Extract the (x, y) coordinate from the center of the cell holding the provided text.  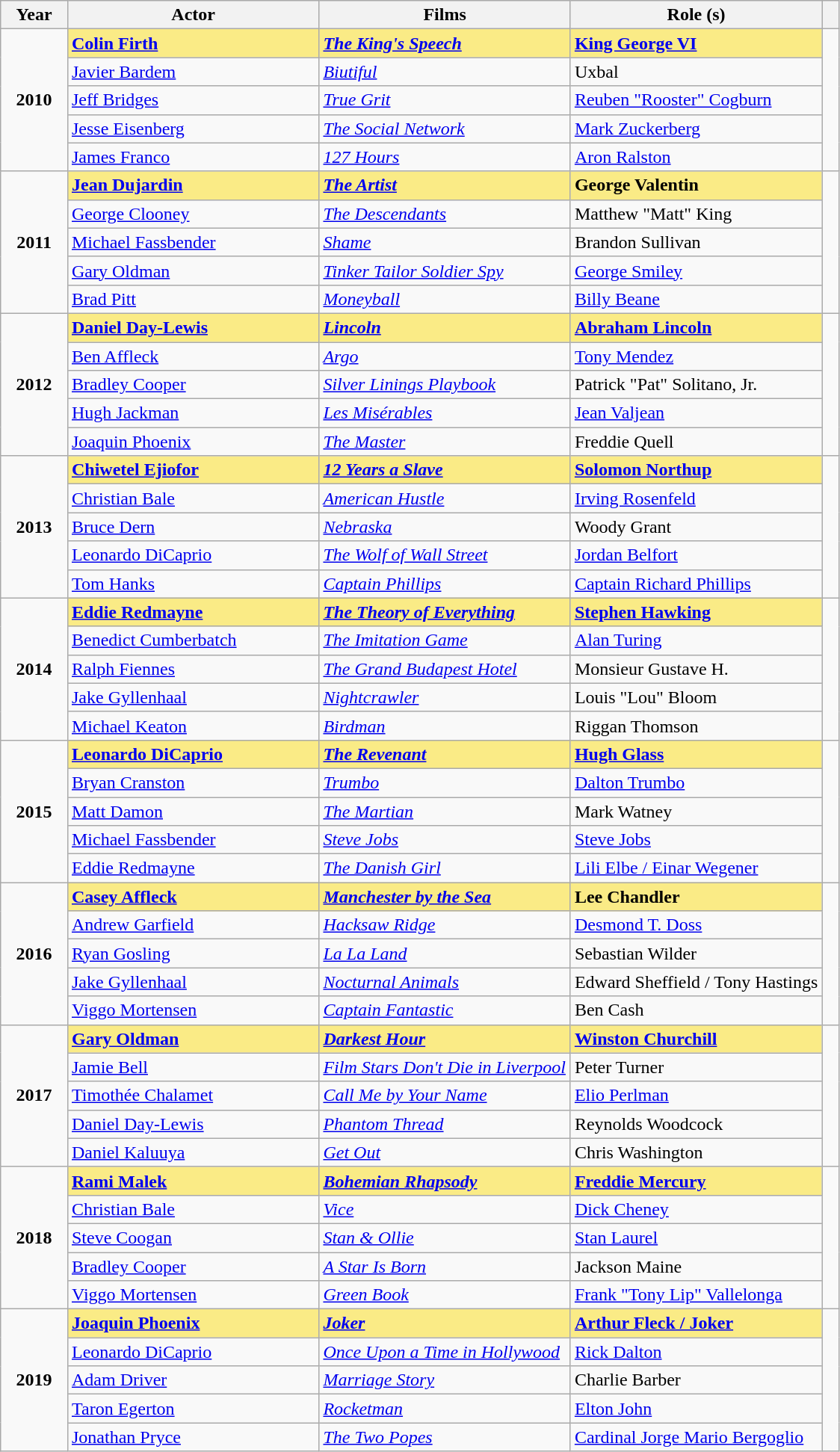
True Grit (445, 100)
Films (445, 15)
Matt Damon (193, 811)
Captain Fantastic (445, 1010)
La La Land (445, 954)
The Artist (445, 185)
Reuben "Rooster" Cogburn (696, 100)
2017 (34, 1096)
Patrick "Pat" Solitano, Jr. (696, 385)
Colin Firth (193, 43)
Hacksaw Ridge (445, 925)
Monsieur Gustave H. (696, 669)
2016 (34, 954)
Silver Linings Playbook (445, 385)
Ben Affleck (193, 356)
2012 (34, 384)
A Star Is Born (445, 1267)
Nebraska (445, 527)
American Hustle (445, 498)
Rami Malek (193, 1181)
Ben Cash (696, 1010)
2018 (34, 1238)
Frank "Tony Lip" Vallelonga (696, 1295)
Edward Sheffield / Tony Hastings (696, 982)
Desmond T. Doss (696, 925)
The Imitation Game (445, 640)
James Franco (193, 157)
Reynolds Woodcock (696, 1124)
Michael Keaton (193, 726)
Chris Washington (696, 1152)
The Social Network (445, 129)
Jean Dujardin (193, 185)
Stephen Hawking (696, 612)
Taron Egerton (193, 1409)
Cardinal Jorge Mario Bergoglio (696, 1437)
2011 (34, 242)
Nightcrawler (445, 697)
Uxbal (696, 72)
George Clooney (193, 214)
Darkest Hour (445, 1039)
Stan & Ollie (445, 1238)
Brad Pitt (193, 299)
Elton John (696, 1409)
Mark Watney (696, 811)
Nocturnal Animals (445, 982)
Solomon Northup (696, 470)
Peter Turner (696, 1067)
Moneyball (445, 299)
Timothée Chalamet (193, 1096)
2015 (34, 811)
The Descendants (445, 214)
Freddie Quell (696, 442)
Casey Affleck (193, 897)
Birdman (445, 726)
Joker (445, 1323)
Arthur Fleck / Joker (696, 1323)
Trumbo (445, 782)
Freddie Mercury (696, 1181)
Riggan Thomson (696, 726)
Brandon Sullivan (696, 242)
Vice (445, 1209)
Aron Ralston (696, 157)
2014 (34, 669)
The Danish Girl (445, 868)
2013 (34, 527)
12 Years a Slave (445, 470)
Green Book (445, 1295)
Tinker Tailor Soldier Spy (445, 271)
Lee Chandler (696, 897)
Charlie Barber (696, 1380)
Stan Laurel (696, 1238)
Tony Mendez (696, 356)
Ralph Fiennes (193, 669)
Biutiful (445, 72)
Bryan Cranston (193, 782)
Abraham Lincoln (696, 327)
Irving Rosenfeld (696, 498)
Film Stars Don't Die in Liverpool (445, 1067)
Year (34, 15)
Actor (193, 15)
Mark Zuckerberg (696, 129)
Once Upon a Time in Hollywood (445, 1352)
127 Hours (445, 157)
Rocketman (445, 1409)
Jean Valjean (696, 413)
Matthew "Matt" King (696, 214)
The Theory of Everything (445, 612)
Bohemian Rhapsody (445, 1181)
Javier Bardem (193, 72)
Hugh Glass (696, 754)
Adam Driver (193, 1380)
Marriage Story (445, 1380)
Billy Beane (696, 299)
2010 (34, 100)
The Grand Budapest Hotel (445, 669)
Rick Dalton (696, 1352)
The Two Popes (445, 1437)
George Smiley (696, 271)
Elio Perlman (696, 1096)
Jonathan Pryce (193, 1437)
The Wolf of Wall Street (445, 555)
Dick Cheney (696, 1209)
Jamie Bell (193, 1067)
Role (s) (696, 15)
King George VI (696, 43)
Steve Coogan (193, 1238)
Woody Grant (696, 527)
The Revenant (445, 754)
Shame (445, 242)
Sebastian Wilder (696, 954)
Jeff Bridges (193, 100)
Jesse Eisenberg (193, 129)
Chiwetel Ejiofor (193, 470)
Hugh Jackman (193, 413)
Argo (445, 356)
Ryan Gosling (193, 954)
Les Misérables (445, 413)
Alan Turing (696, 640)
Tom Hanks (193, 584)
Lincoln (445, 327)
Louis "Lou" Bloom (696, 697)
Daniel Kaluuya (193, 1152)
Andrew Garfield (193, 925)
Captain Richard Phillips (696, 584)
Get Out (445, 1152)
Jordan Belfort (696, 555)
The Master (445, 442)
2019 (34, 1380)
Call Me by Your Name (445, 1096)
Jackson Maine (696, 1267)
Dalton Trumbo (696, 782)
Lili Elbe / Einar Wegener (696, 868)
The King's Speech (445, 43)
Benedict Cumberbatch (193, 640)
The Martian (445, 811)
Phantom Thread (445, 1124)
George Valentin (696, 185)
Bruce Dern (193, 527)
Captain Phillips (445, 584)
Winston Churchill (696, 1039)
Manchester by the Sea (445, 897)
